Determine the (X, Y) coordinate at the center of the cell enclosing the given text.  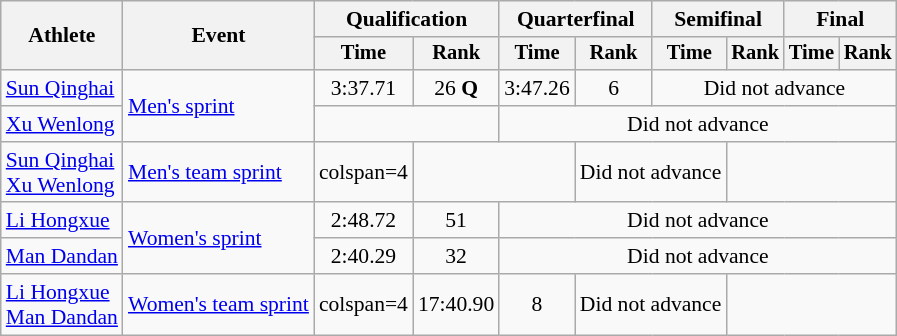
6 (614, 88)
Li Hongxue (62, 221)
Quarterfinal (576, 19)
Li HongxueMan Dandan (62, 304)
Women's sprint (218, 238)
Semifinal (718, 19)
Athlete (62, 36)
Sun QinghaiXu Wenlong (62, 172)
8 (536, 304)
3:47.26 (536, 88)
Qualification (406, 19)
17:40.90 (456, 304)
2:40.29 (364, 256)
Xu Wenlong (62, 124)
Men's sprint (218, 106)
2:48.72 (364, 221)
26 Q (456, 88)
Final (840, 19)
Men's team sprint (218, 172)
51 (456, 221)
Women's team sprint (218, 304)
3:37.71 (364, 88)
32 (456, 256)
Man Dandan (62, 256)
Event (218, 36)
Sun Qinghai (62, 88)
